Determine the [x, y] coordinate at the center of the cell enclosing the given text.  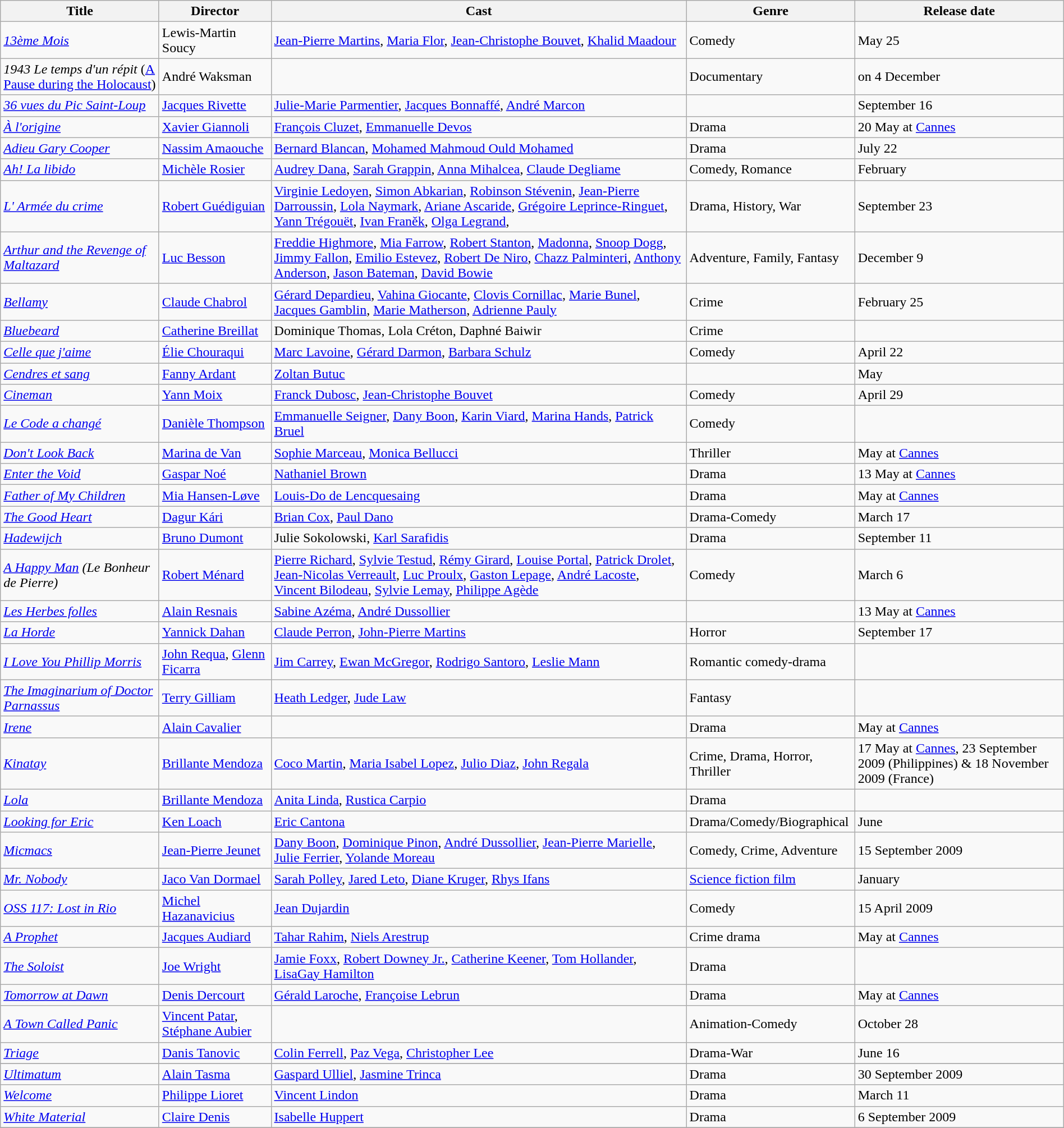
September 17 [959, 632]
15 April 2009 [959, 908]
Micmacs [80, 851]
Claude Chabrol [215, 302]
Sophie Marceau, Monica Bellucci [479, 453]
Jean-Pierre Jeunet [215, 851]
François Cluzet, Emmanuelle Devos [479, 127]
Claude Perron, John-Pierre Martins [479, 632]
Sarah Polley, Jared Leto, Diane Kruger, Rhys Ifans [479, 879]
Colin Ferrell, Paz Vega, Christopher Lee [479, 1053]
Danis Tanovic [215, 1053]
Emmanuelle Seigner, Dany Boon, Karin Viard, Marina Hands, Patrick Bruel [479, 424]
Élie Chouraqui [215, 352]
Title [80, 11]
Adventure, Family, Fantasy [771, 258]
17 May at Cannes, 23 September 2009 (Philippines) & 18 November 2009 (France) [959, 763]
Julie-Marie Parmentier, Jacques Bonnaffé, André Marcon [479, 106]
Coco Martin, Maria Isabel Lopez, Julio Diaz, John Regala [479, 763]
Looking for Eric [80, 821]
Robert Ménard [215, 575]
Crime, Drama, Horror, Thriller [771, 763]
Lewis-Martin Soucy [215, 40]
Luc Besson [215, 258]
Catherine Breillat [215, 331]
A Town Called Panic [80, 1024]
Jacques Rivette [215, 106]
Drama/Comedy/Biographical [771, 821]
Mia Hansen-Løve [215, 496]
Ultimatum [80, 1074]
Celle que j'aime [80, 352]
January [959, 879]
Hadewijch [80, 538]
Les Herbes folles [80, 611]
L' Armée du crime [80, 206]
Thriller [771, 453]
15 September 2009 [959, 851]
September 11 [959, 538]
I Love You Phillip Morris [80, 661]
OSS 117: Lost in Rio [80, 908]
Cast [479, 11]
Gérald Laroche, Françoise Lebrun [479, 995]
Anita Linda, Rustica Carpio [479, 800]
June 16 [959, 1053]
Dagur Kári [215, 517]
1943 Le temps d'un répit (A Pause during the Holocaust) [80, 76]
September 23 [959, 206]
La Horde [80, 632]
The Good Heart [80, 517]
April 22 [959, 352]
Drama, History, War [771, 206]
on 4 December [959, 76]
Science fiction film [771, 879]
Alain Tasma [215, 1074]
Robert Guédiguian [215, 206]
Crime drama [771, 937]
Welcome [80, 1095]
Nathaniel Brown [479, 474]
Fantasy [771, 698]
Terry Gilliam [215, 698]
Kinatay [80, 763]
Dany Boon, Dominique Pinon, André Dussollier, Jean-Pierre Marielle, Julie Ferrier, Yolande Moreau [479, 851]
Jim Carrey, Ewan McGregor, Rodrigo Santoro, Leslie Mann [479, 661]
Tomorrow at Dawn [80, 995]
Jaco Van Dormael [215, 879]
Don't Look Back [80, 453]
February [959, 169]
Denis Dercourt [215, 995]
Yann Moix [215, 395]
Comedy, Romance [771, 169]
Sabine Azéma, André Dussollier [479, 611]
Alain Cavalier [215, 727]
September 16 [959, 106]
The Imaginarium of Doctor Parnassus [80, 698]
December 9 [959, 258]
May 25 [959, 40]
Ken Loach [215, 821]
Philippe Lioret [215, 1095]
6 September 2009 [959, 1117]
The Soloist [80, 966]
Triage [80, 1053]
October 28 [959, 1024]
Bellamy [80, 302]
Irene [80, 727]
Jean Dujardin [479, 908]
Vincent Lindon [479, 1095]
Father of My Children [80, 496]
Marc Lavoine, Gérard Darmon, Barbara Schulz [479, 352]
Bernard Blancan, Mohamed Mahmoud Ould Mohamed [479, 148]
Franck Dubosc, Jean-Christophe Bouvet [479, 395]
Enter the Void [80, 474]
Release date [959, 11]
Vincent Patar, Stéphane Aubier [215, 1024]
Cineman [80, 395]
Danièle Thompson [215, 424]
Audrey Dana, Sarah Grappin, Anna Mihalcea, Claude Degliame [479, 169]
Yannick Dahan [215, 632]
Heath Ledger, Jude Law [479, 698]
April 29 [959, 395]
A Happy Man (Le Bonheur de Pierre) [80, 575]
36 vues du Pic Saint-Loup [80, 106]
Fanny Ardant [215, 373]
Tahar Rahim, Niels Arestrup [479, 937]
July 22 [959, 148]
Adieu Gary Cooper [80, 148]
Romantic comedy-drama [771, 661]
Gaspard Ulliel, Jasmine Trinca [479, 1074]
Xavier Giannoli [215, 127]
Zoltan Butuc [479, 373]
Jacques Audiard [215, 937]
André Waksman [215, 76]
Cendres et sang [80, 373]
Genre [771, 11]
March 17 [959, 517]
Gaspar Noé [215, 474]
13ème Mois [80, 40]
Eric Cantona [479, 821]
Documentary [771, 76]
Joe Wright [215, 966]
Lola [80, 800]
Bluebeard [80, 331]
Claire Denis [215, 1117]
March 11 [959, 1095]
Arthur and the Revenge of Maltazard [80, 258]
Animation-Comedy [771, 1024]
Michèle Rosier [215, 169]
Mr. Nobody [80, 879]
Jamie Foxx, Robert Downey Jr., Catherine Keener, Tom Hollander, LisaGay Hamilton [479, 966]
À l'origine [80, 127]
Julie Sokolowski, Karl Sarafidis [479, 538]
Horror [771, 632]
Ah! La libido [80, 169]
Drama-War [771, 1053]
John Requa, Glenn Ficarra [215, 661]
20 May at Cannes [959, 127]
May [959, 373]
Comedy, Crime, Adventure [771, 851]
June [959, 821]
White Material [80, 1117]
Isabelle Huppert [479, 1117]
Jean-Pierre Martins, Maria Flor, Jean-Christophe Bouvet, Khalid Maadour [479, 40]
Michel Hazanavicius [215, 908]
Drama-Comedy [771, 517]
Gérard Depardieu, Vahina Giocante, Clovis Cornillac, Marie Bunel, Jacques Gamblin, Marie Matherson, Adrienne Pauly [479, 302]
Marina de Van [215, 453]
Louis-Do de Lencquesaing [479, 496]
30 September 2009 [959, 1074]
Bruno Dumont [215, 538]
Brian Cox, Paul Dano [479, 517]
A Prophet [80, 937]
March 6 [959, 575]
Nassim Amaouche [215, 148]
Alain Resnais [215, 611]
Director [215, 11]
Le Code a changé [80, 424]
February 25 [959, 302]
Dominique Thomas, Lola Créton, Daphné Baiwir [479, 331]
